Determine the (X, Y) coordinate at the center of the cell enclosing the given text.  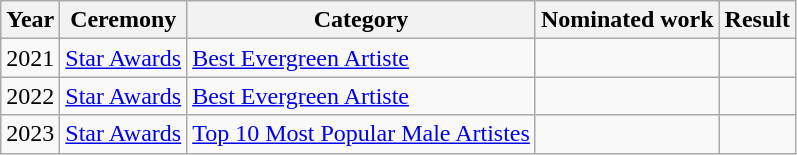
2023 (30, 134)
Ceremony (124, 20)
Category (362, 20)
Result (757, 20)
2021 (30, 58)
2022 (30, 96)
Nominated work (627, 20)
Year (30, 20)
Top 10 Most Popular Male Artistes (362, 134)
